Output the [X, Y] coordinate of the center of the cell containing the given text.  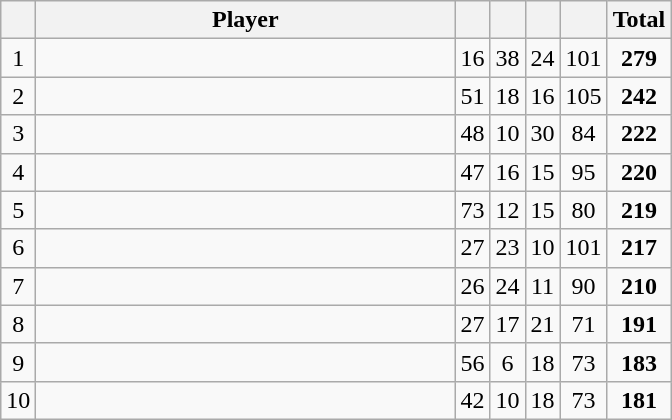
48 [472, 134]
222 [639, 134]
23 [508, 248]
191 [639, 324]
56 [472, 362]
181 [639, 400]
21 [542, 324]
1 [18, 58]
5 [18, 210]
183 [639, 362]
8 [18, 324]
105 [584, 96]
17 [508, 324]
Player [246, 20]
51 [472, 96]
71 [584, 324]
80 [584, 210]
242 [639, 96]
95 [584, 172]
26 [472, 286]
11 [542, 286]
90 [584, 286]
279 [639, 58]
Total [639, 20]
9 [18, 362]
38 [508, 58]
3 [18, 134]
42 [472, 400]
217 [639, 248]
84 [584, 134]
219 [639, 210]
47 [472, 172]
30 [542, 134]
210 [639, 286]
220 [639, 172]
2 [18, 96]
4 [18, 172]
12 [508, 210]
7 [18, 286]
